Detect which cell encompasses the target text, then output its [X, Y] center coordinate. 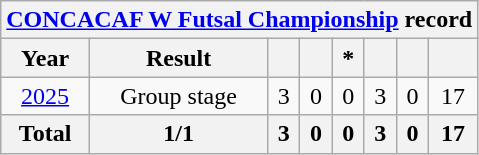
Year [46, 58]
1/1 [178, 134]
2025 [46, 96]
* [348, 58]
Total [46, 134]
Result [178, 58]
CONCACAF W Futsal Championship record [240, 20]
Group stage [178, 96]
